Capture the cell that displays the provided text and extract its (x, y) central coordinate. 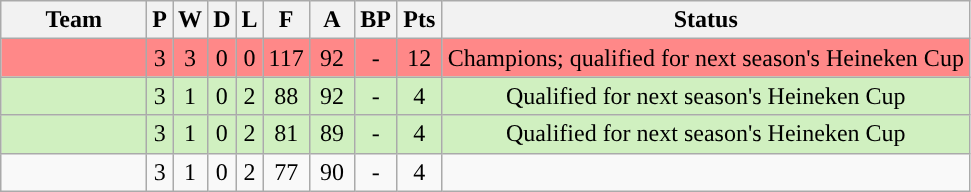
117 (286, 58)
D (222, 20)
89 (332, 134)
W (190, 20)
Pts (420, 20)
12 (420, 58)
A (332, 20)
BP (376, 20)
Status (706, 20)
90 (332, 172)
L (250, 20)
88 (286, 96)
Champions; qualified for next season's Heineken Cup (706, 58)
77 (286, 172)
P (160, 20)
F (286, 20)
81 (286, 134)
Team (74, 20)
